Return [X, Y] of the center of cell containing provided text 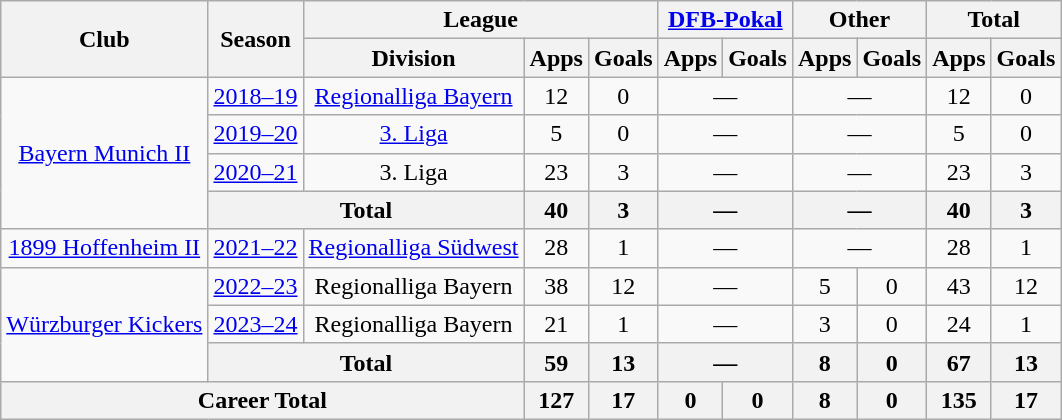
Würzburger Kickers [104, 324]
2018–19 [256, 96]
Career Total [262, 400]
2023–24 [256, 324]
DFB-Pokal [725, 20]
43 [959, 286]
Bayern Munich II [104, 153]
1899 Hoffenheim II [104, 248]
2020–21 [256, 172]
21 [556, 324]
127 [556, 400]
Regionalliga Südwest [414, 248]
League [480, 20]
Division [414, 58]
38 [556, 286]
2021–22 [256, 248]
Club [104, 39]
24 [959, 324]
Season [256, 39]
2019–20 [256, 134]
67 [959, 362]
135 [959, 400]
Other [859, 20]
2022–23 [256, 286]
59 [556, 362]
